Scan for the cell matching the given text and deliver its [x, y] coordinate at center. 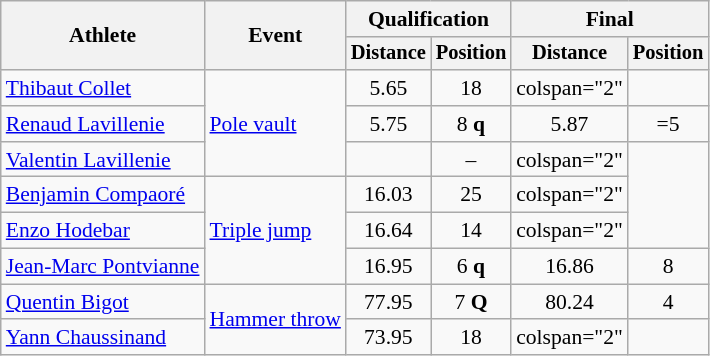
– [471, 160]
Qualification [428, 19]
6 q [471, 267]
8 q [471, 124]
16.64 [388, 231]
Pole vault [274, 124]
Enzo Hodebar [103, 231]
Athlete [103, 36]
5.65 [388, 88]
7 Q [471, 302]
73.95 [388, 338]
80.24 [570, 302]
16.03 [388, 195]
Event [274, 36]
Renaud Lavillenie [103, 124]
5.87 [570, 124]
14 [471, 231]
25 [471, 195]
Jean-Marc Pontvianne [103, 267]
8 [668, 267]
77.95 [388, 302]
Quentin Bigot [103, 302]
Thibaut Collet [103, 88]
=5 [668, 124]
Yann Chaussinand [103, 338]
4 [668, 302]
Triple jump [274, 230]
Benjamin Compaoré [103, 195]
Hammer throw [274, 320]
16.86 [570, 267]
5.75 [388, 124]
Final [610, 19]
Valentin Lavillenie [103, 160]
16.95 [388, 267]
